Extract the [x, y] coordinate from the center of the cell holding the provided text.  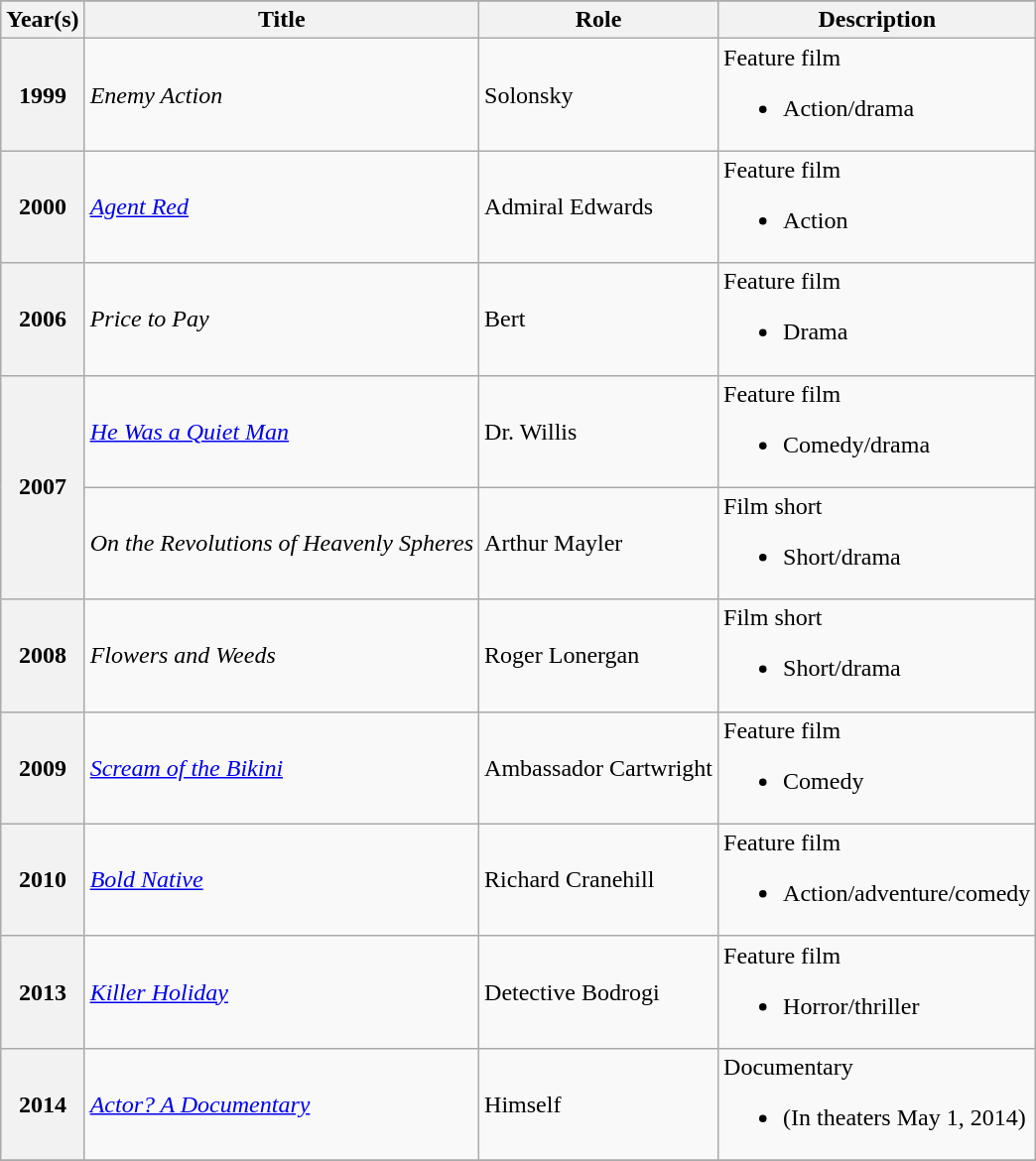
Arthur Mayler [599, 544]
Price to Pay [282, 320]
Solonsky [599, 95]
Description [877, 20]
Roger Lonergan [599, 655]
Year(s) [43, 20]
Bert [599, 320]
Feature filmDrama [877, 320]
He Was a Quiet Man [282, 431]
Feature filmAction [877, 206]
Himself [599, 1103]
Bold Native [282, 879]
2009 [43, 768]
2006 [43, 320]
Dr. Willis [599, 431]
2014 [43, 1103]
Agent Red [282, 206]
Richard Cranehill [599, 879]
Feature filmComedy [877, 768]
Detective Bodrogi [599, 992]
1999 [43, 95]
Enemy Action [282, 95]
2010 [43, 879]
Feature filmHorror/thriller [877, 992]
Scream of the Bikini [282, 768]
Killer Holiday [282, 992]
Actor? A Documentary [282, 1103]
Feature filmAction/drama [877, 95]
Title [282, 20]
Flowers and Weeds [282, 655]
Feature filmComedy/drama [877, 431]
Documentary(In theaters May 1, 2014) [877, 1103]
2008 [43, 655]
2013 [43, 992]
Ambassador Cartwright [599, 768]
Admiral Edwards [599, 206]
2007 [43, 487]
Role [599, 20]
2000 [43, 206]
Feature filmAction/adventure/comedy [877, 879]
On the Revolutions of Heavenly Spheres [282, 544]
